Return (x, y) of the center of cell containing provided text 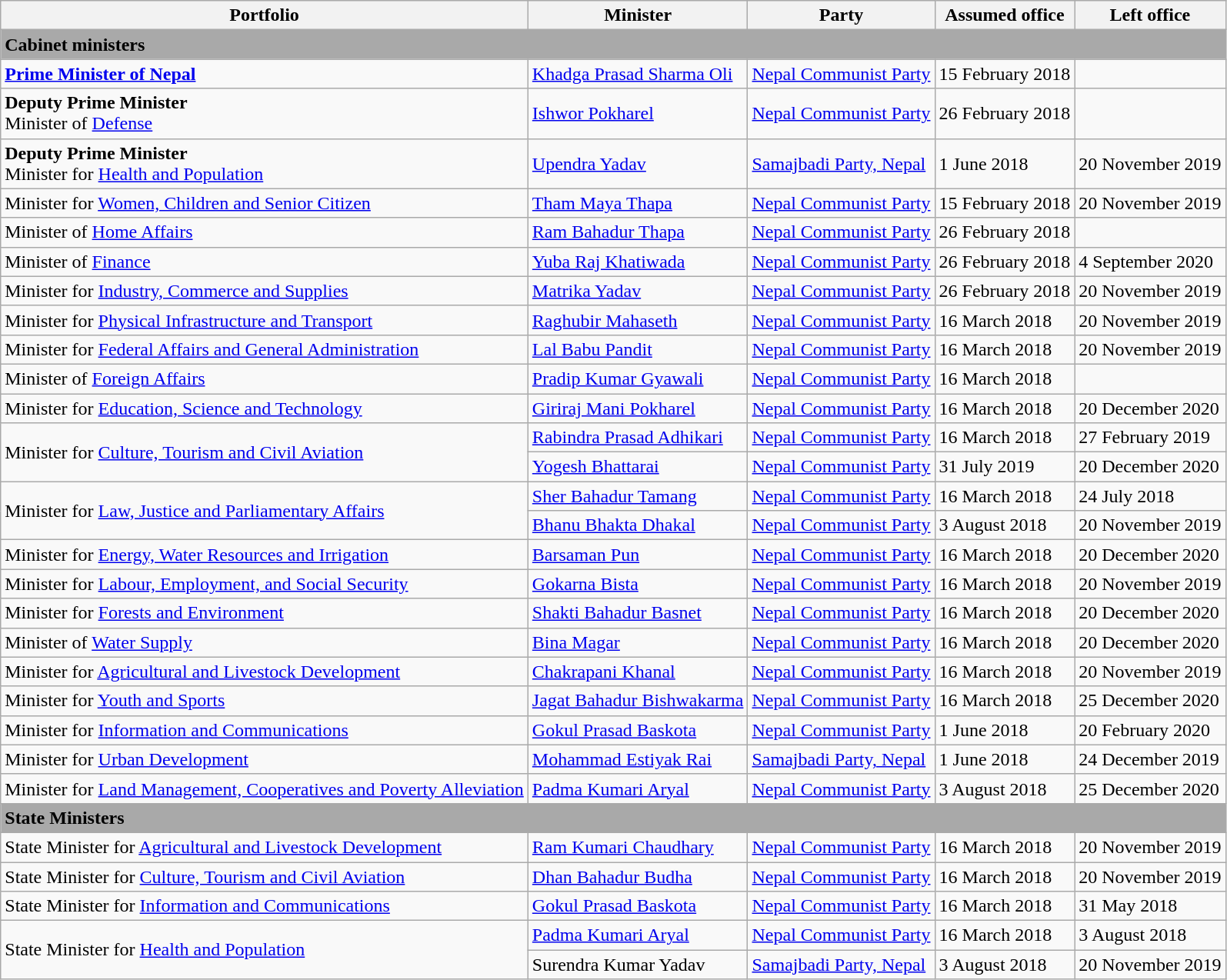
31 May 2018 (1150, 906)
Prime Minister of Nepal (265, 74)
State Minister for Information and Communications (265, 906)
Ishwor Pokharel (638, 114)
Left office (1150, 15)
Minister (638, 15)
Minister for Physical Infrastructure and Transport (265, 320)
Raghubir Mahaseth (638, 320)
Yuba Raj Khatiwada (638, 262)
Ram Kumari Chaudhary (638, 847)
Matrika Yadav (638, 291)
Tham Maya Thapa (638, 203)
State Minister for Agricultural and Livestock Development (265, 847)
24 December 2019 (1150, 759)
Shakti Bahadur Basnet (638, 613)
Lal Babu Pandit (638, 349)
Ram Bahadur Thapa (638, 232)
Pradip Kumar Gyawali (638, 378)
31 July 2019 (1005, 467)
Minister of Finance (265, 262)
Bhanu Bhakta Dhakal (638, 525)
Cabinet ministers (613, 45)
Party (842, 15)
20 February 2020 (1150, 730)
Minister for Agricultural and Livestock Development (265, 672)
Minister of Home Affairs (265, 232)
State Minister for Health and Population (265, 950)
State Minister for Culture, Tourism and Civil Aviation (265, 876)
State Ministers (613, 818)
Surendra Kumar Yadav (638, 965)
Sher Bahadur Tamang (638, 496)
Upendra Yadav (638, 163)
Minister for Energy, Water Resources and Irrigation (265, 555)
Minister for Women, Children and Senior Citizen (265, 203)
Yogesh Bhattarai (638, 467)
Bina Magar (638, 642)
Minister for Law, Justice and Parliamentary Affairs (265, 511)
Portfolio (265, 15)
Minister for Land Management, Cooperatives and Poverty Alleviation (265, 788)
Minister for Urban Development (265, 759)
Minister for Labour, Employment, and Social Security (265, 584)
4 September 2020 (1150, 262)
Minister for Education, Science and Technology (265, 408)
Assumed office (1005, 15)
Gokarna Bista (638, 584)
Minister for Federal Affairs and General Administration (265, 349)
24 July 2018 (1150, 496)
Minister for Information and Communications (265, 730)
27 February 2019 (1150, 438)
Deputy Prime MinisterMinister for Health and Population (265, 163)
Minister for Industry, Commerce and Supplies (265, 291)
Minister of Water Supply (265, 642)
Minister of Foreign Affairs (265, 378)
Chakrapani Khanal (638, 672)
Minister for Youth and Sports (265, 701)
Dhan Bahadur Budha (638, 876)
Barsaman Pun (638, 555)
Minister for Culture, Tourism and Civil Aviation (265, 452)
Jagat Bahadur Bishwakarma (638, 701)
Khadga Prasad Sharma Oli (638, 74)
Mohammad Estiyak Rai (638, 759)
Deputy Prime MinisterMinister of Defense (265, 114)
Rabindra Prasad Adhikari (638, 438)
Minister for Forests and Environment (265, 613)
Giriraj Mani Pokharel (638, 408)
